Pinpoint the cell where the given text exists, returning its [X, Y] midpoint coordinate. 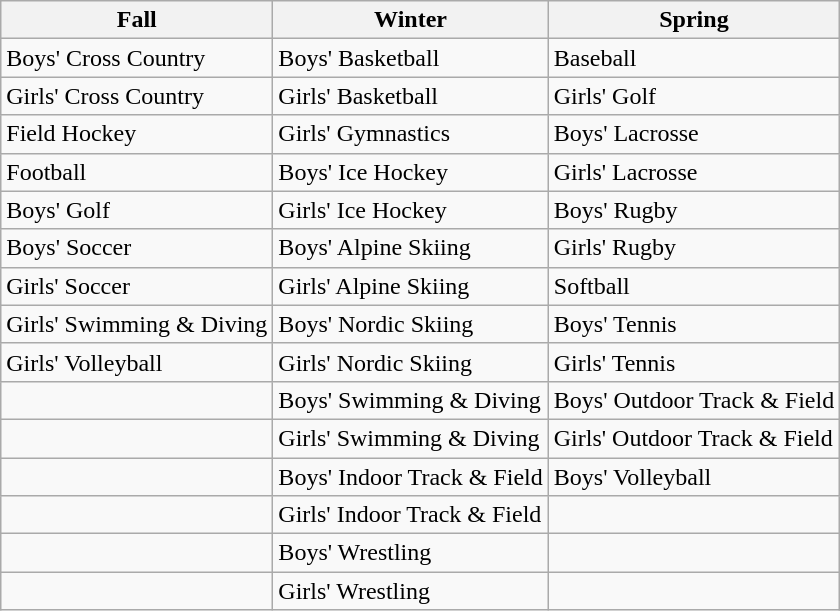
Boys' Cross Country [137, 58]
Spring [694, 20]
Girls' Gymnastics [410, 134]
Boys' Basketball [410, 58]
Girls' Rugby [694, 248]
Boys' Lacrosse [694, 134]
Boys' Rugby [694, 210]
Boys' Volleyball [694, 477]
Boys' Ice Hockey [410, 172]
Girls' Nordic Skiing [410, 362]
Winter [410, 20]
Girls' Lacrosse [694, 172]
Baseball [694, 58]
Girls' Golf [694, 96]
Boys' Swimming & Diving [410, 400]
Girls' Basketball [410, 96]
Girls' Volleyball [137, 362]
Girls' Indoor Track & Field [410, 515]
Field Hockey [137, 134]
Girls' Soccer [137, 286]
Boys' Nordic Skiing [410, 324]
Boys' Outdoor Track & Field [694, 400]
Boys' Soccer [137, 248]
Girls' Ice Hockey [410, 210]
Boys' Wrestling [410, 553]
Boys' Golf [137, 210]
Boys' Tennis [694, 324]
Football [137, 172]
Boys' Indoor Track & Field [410, 477]
Fall [137, 20]
Girls' Alpine Skiing [410, 286]
Boys' Alpine Skiing [410, 248]
Girls' Cross Country [137, 96]
Girls' Tennis [694, 362]
Girls' Wrestling [410, 591]
Girls' Outdoor Track & Field [694, 438]
Softball [694, 286]
